Detect which cell encompasses the target text, then output its (X, Y) center coordinate. 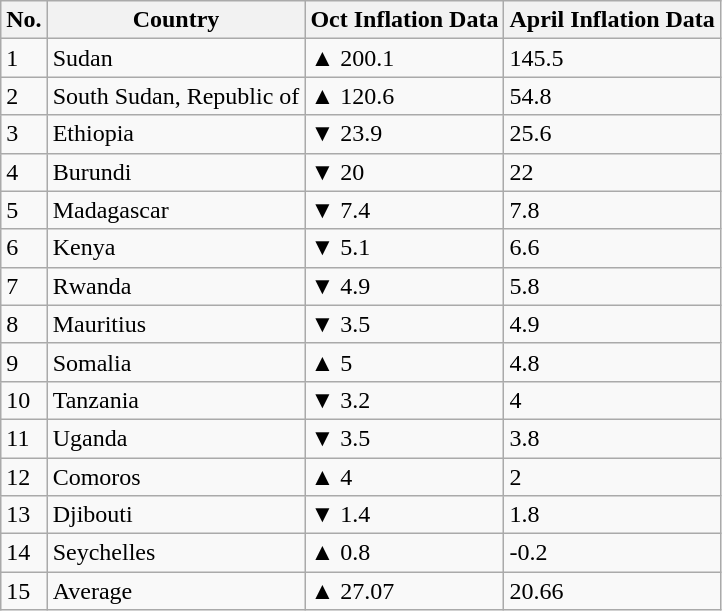
11 (24, 438)
10 (24, 400)
7.8 (612, 210)
15 (24, 591)
Oct Inflation Data (404, 20)
▼ 7.4 (404, 210)
3.8 (612, 438)
1.8 (612, 515)
9 (24, 362)
6 (24, 248)
▼ 20 (404, 172)
Tanzania (176, 400)
Mauritius (176, 324)
Country (176, 20)
▲ 120.6 (404, 96)
Ethiopia (176, 134)
▼ 4.9 (404, 286)
South Sudan, Republic of (176, 96)
1 (24, 58)
5.8 (612, 286)
3 (24, 134)
April Inflation Data (612, 20)
14 (24, 553)
Average (176, 591)
Djibouti (176, 515)
▲ 27.07 (404, 591)
Madagascar (176, 210)
13 (24, 515)
8 (24, 324)
Sudan (176, 58)
No. (24, 20)
6.6 (612, 248)
▲ 4 (404, 477)
22 (612, 172)
▼ 5.1 (404, 248)
5 (24, 210)
Rwanda (176, 286)
▲ 5 (404, 362)
▼ 3.2 (404, 400)
Uganda (176, 438)
-0.2 (612, 553)
Kenya (176, 248)
Burundi (176, 172)
4.9 (612, 324)
▼ 1.4 (404, 515)
145.5 (612, 58)
7 (24, 286)
12 (24, 477)
Seychelles (176, 553)
▲ 0.8 (404, 553)
4.8 (612, 362)
Somalia (176, 362)
▲ 200.1 (404, 58)
20.66 (612, 591)
54.8 (612, 96)
▼ 23.9 (404, 134)
25.6 (612, 134)
Comoros (176, 477)
